Identify which cell holds the provided text, then report its [x, y] central coordinate. 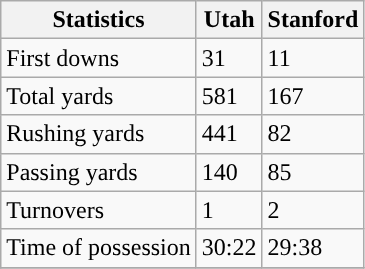
11 [313, 58]
2 [313, 210]
30:22 [229, 248]
Turnovers [99, 210]
31 [229, 58]
29:38 [313, 248]
140 [229, 172]
Utah [229, 20]
85 [313, 172]
Total yards [99, 96]
Passing yards [99, 172]
82 [313, 134]
First downs [99, 58]
Time of possession [99, 248]
Rushing yards [99, 134]
441 [229, 134]
Stanford [313, 20]
581 [229, 96]
Statistics [99, 20]
1 [229, 210]
167 [313, 96]
